For the text-containing cell, return its midpoint in (X, Y) coordinate format. 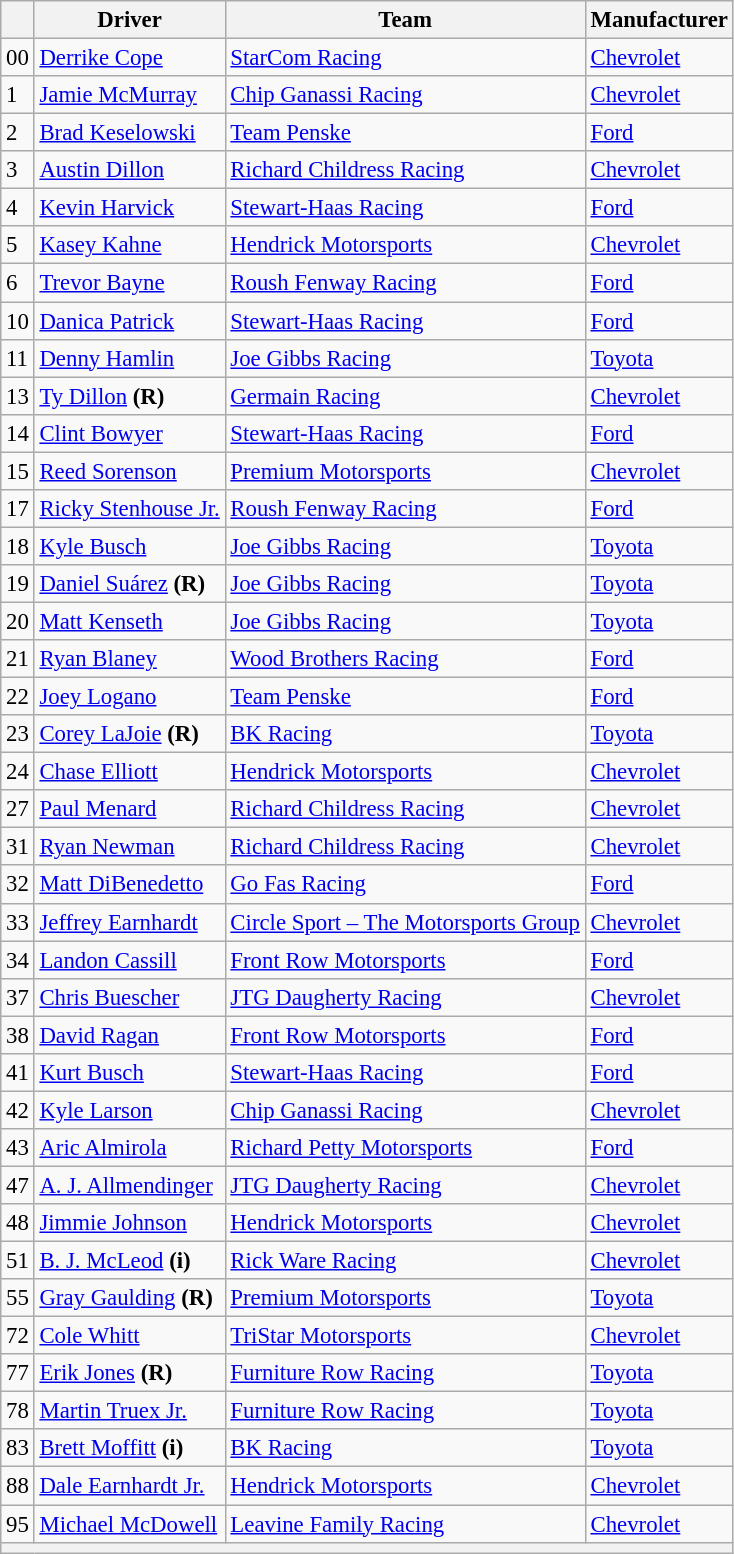
Kevin Harvick (130, 208)
22 (18, 697)
Wood Brothers Racing (405, 659)
Reed Sorenson (130, 471)
Austin Dillon (130, 170)
Chris Buescher (130, 997)
37 (18, 997)
55 (18, 1298)
00 (18, 58)
Rick Ware Racing (405, 1261)
Martin Truex Jr. (130, 1411)
18 (18, 546)
Denny Hamlin (130, 358)
42 (18, 1110)
Aric Almirola (130, 1148)
Kurt Busch (130, 1073)
2 (18, 133)
4 (18, 208)
24 (18, 772)
Cole Whitt (130, 1336)
77 (18, 1373)
Jamie McMurray (130, 95)
31 (18, 847)
Kyle Larson (130, 1110)
Brad Keselowski (130, 133)
48 (18, 1223)
95 (18, 1524)
78 (18, 1411)
3 (18, 170)
19 (18, 584)
Manufacturer (659, 20)
Paul Menard (130, 809)
1 (18, 95)
Derrike Cope (130, 58)
A. J. Allmendinger (130, 1185)
Chase Elliott (130, 772)
Dale Earnhardt Jr. (130, 1486)
Erik Jones (R) (130, 1373)
Gray Gaulding (R) (130, 1298)
21 (18, 659)
B. J. McLeod (i) (130, 1261)
17 (18, 509)
Clint Bowyer (130, 433)
Team (405, 20)
72 (18, 1336)
47 (18, 1185)
43 (18, 1148)
Richard Petty Motorsports (405, 1148)
38 (18, 1035)
5 (18, 245)
Go Fas Racing (405, 885)
StarCom Racing (405, 58)
Germain Racing (405, 396)
32 (18, 885)
Matt Kenseth (130, 621)
41 (18, 1073)
33 (18, 922)
Ryan Newman (130, 847)
Driver (130, 20)
Ty Dillon (R) (130, 396)
Trevor Bayne (130, 283)
Jimmie Johnson (130, 1223)
Landon Cassill (130, 960)
Ryan Blaney (130, 659)
Kasey Kahne (130, 245)
Kyle Busch (130, 546)
Corey LaJoie (R) (130, 734)
15 (18, 471)
88 (18, 1486)
TriStar Motorsports (405, 1336)
13 (18, 396)
34 (18, 960)
83 (18, 1449)
11 (18, 358)
Danica Patrick (130, 321)
Michael McDowell (130, 1524)
Matt DiBenedetto (130, 885)
Ricky Stenhouse Jr. (130, 509)
Circle Sport – The Motorsports Group (405, 922)
6 (18, 283)
Daniel Suárez (R) (130, 584)
20 (18, 621)
Leavine Family Racing (405, 1524)
David Ragan (130, 1035)
14 (18, 433)
Jeffrey Earnhardt (130, 922)
Brett Moffitt (i) (130, 1449)
10 (18, 321)
Joey Logano (130, 697)
27 (18, 809)
23 (18, 734)
51 (18, 1261)
